Return the [X, Y] coordinate for the center point of the cell that contains the specified text.  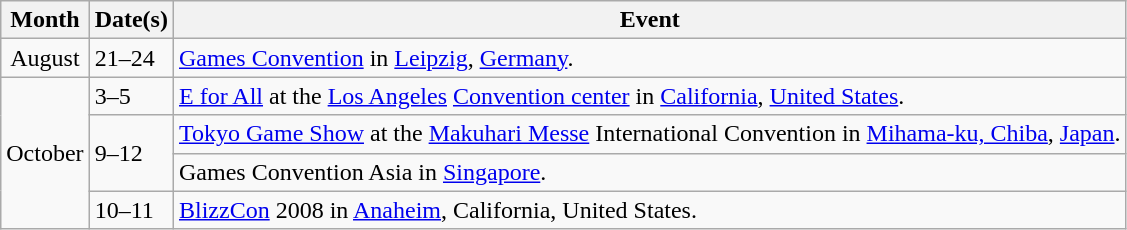
21–24 [131, 58]
Games Convention in Leipzig, Germany. [650, 58]
Event [650, 20]
10–11 [131, 210]
Month [45, 20]
E for All at the Los Angeles Convention center in California, United States. [650, 96]
BlizzCon 2008 in Anaheim, California, United States. [650, 210]
Date(s) [131, 20]
October [45, 153]
9–12 [131, 153]
Tokyo Game Show at the Makuhari Messe International Convention in Mihama-ku, Chiba, Japan. [650, 134]
August [45, 58]
Games Convention Asia in Singapore. [650, 172]
3–5 [131, 96]
